Scan for the cell matching the given text and deliver its (x, y) coordinate at center. 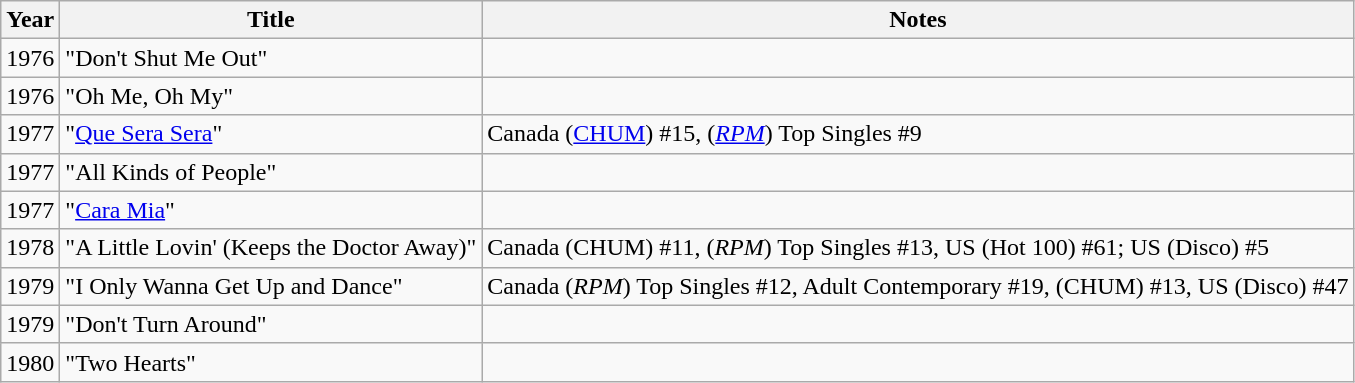
"Two Hearts" (271, 362)
"I Only Wanna Get Up and Dance" (271, 286)
1980 (30, 362)
Canada (CHUM) #15, (RPM) Top Singles #9 (918, 134)
"A Little Lovin' (Keeps the Doctor Away)" (271, 248)
Year (30, 20)
"Oh Me, Oh My" (271, 96)
Notes (918, 20)
"All Kinds of People" (271, 172)
"Don't Turn Around" (271, 324)
"Don't Shut Me Out" (271, 58)
1978 (30, 248)
"Cara Mia" (271, 210)
"Que Sera Sera" (271, 134)
Canada (RPM) Top Singles #12, Adult Contemporary #19, (CHUM) #13, US (Disco) #47 (918, 286)
Title (271, 20)
Canada (CHUM) #11, (RPM) Top Singles #13, US (Hot 100) #61; US (Disco) #5 (918, 248)
